From the cell containing the given text, extract its center point as (X, Y) coordinate. 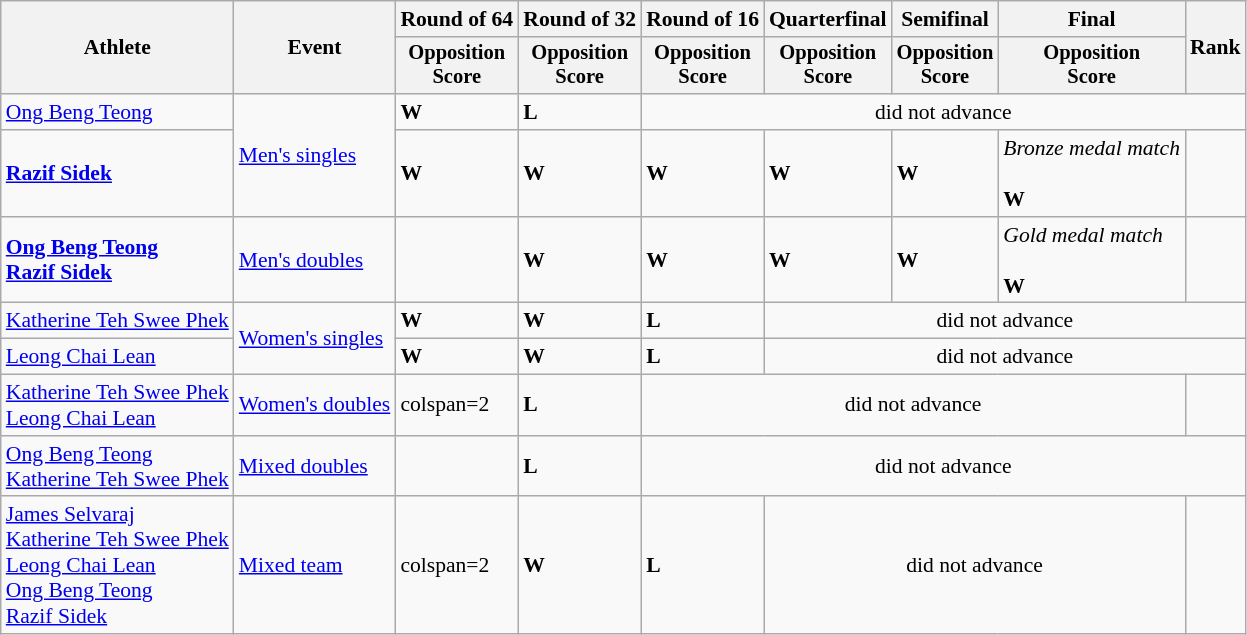
Men's singles (315, 155)
Ong Beng TeongRazif Sidek (118, 260)
Athlete (118, 48)
Leong Chai Lean (118, 357)
Mixed doubles (315, 466)
Men's doubles (315, 260)
Mixed team (315, 566)
Round of 32 (580, 19)
Ong Beng Teong (118, 112)
Ong Beng TeongKatherine Teh Swee Phek (118, 466)
Round of 16 (702, 19)
Katherine Teh Swee PhekLeong Chai Lean (118, 406)
James SelvarajKatherine Teh Swee PhekLeong Chai LeanOng Beng TeongRazif Sidek (118, 566)
Gold medal matchW (1092, 260)
Bronze medal matchW (1092, 174)
Rank (1216, 48)
Razif Sidek (118, 174)
Katherine Teh Swee Phek (118, 321)
Women's singles (315, 338)
Quarterfinal (828, 19)
Round of 64 (456, 19)
Event (315, 48)
Women's doubles (315, 406)
Semifinal (946, 19)
Final (1092, 19)
